Locate the cell with the specified text and output its (x, y) center coordinate. 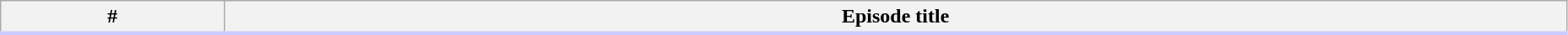
Episode title (896, 17)
# (113, 17)
